Find where the given text appears and provide that cell's center as [X, Y] coordinate. 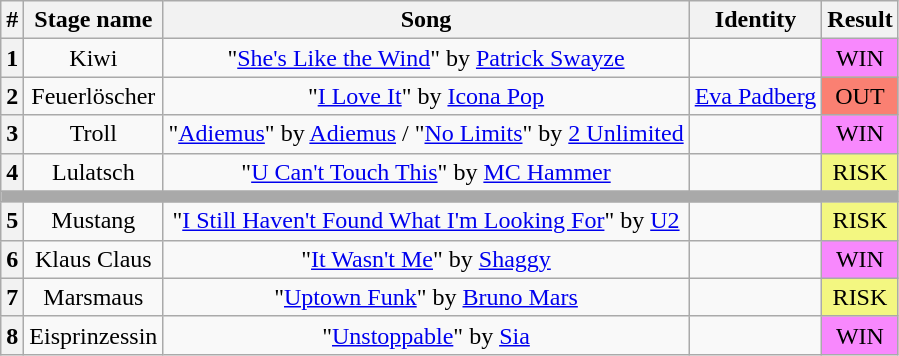
Mustang [94, 221]
"I Love It" by Icona Pop [426, 96]
7 [12, 297]
Troll [94, 134]
"Uptown Funk" by Bruno Mars [426, 297]
"She's Like the Wind" by Patrick Swayze [426, 58]
OUT [860, 96]
Klaus Claus [94, 259]
3 [12, 134]
4 [12, 172]
Eisprinzessin [94, 335]
5 [12, 221]
"Adiemus" by Adiemus / "No Limits" by 2 Unlimited [426, 134]
Feuerlöscher [94, 96]
# [12, 20]
"U Can't Touch This" by MC Hammer [426, 172]
Stage name [94, 20]
2 [12, 96]
"It Wasn't Me" by Shaggy [426, 259]
"Unstoppable" by Sia [426, 335]
"I Still Haven't Found What I'm Looking For" by U2 [426, 221]
Eva Padberg [756, 96]
Lulatsch [94, 172]
6 [12, 259]
Marsmaus [94, 297]
1 [12, 58]
Result [860, 20]
8 [12, 335]
Kiwi [94, 58]
Song [426, 20]
Identity [756, 20]
